Detect which cell encompasses the target text, then output its (X, Y) center coordinate. 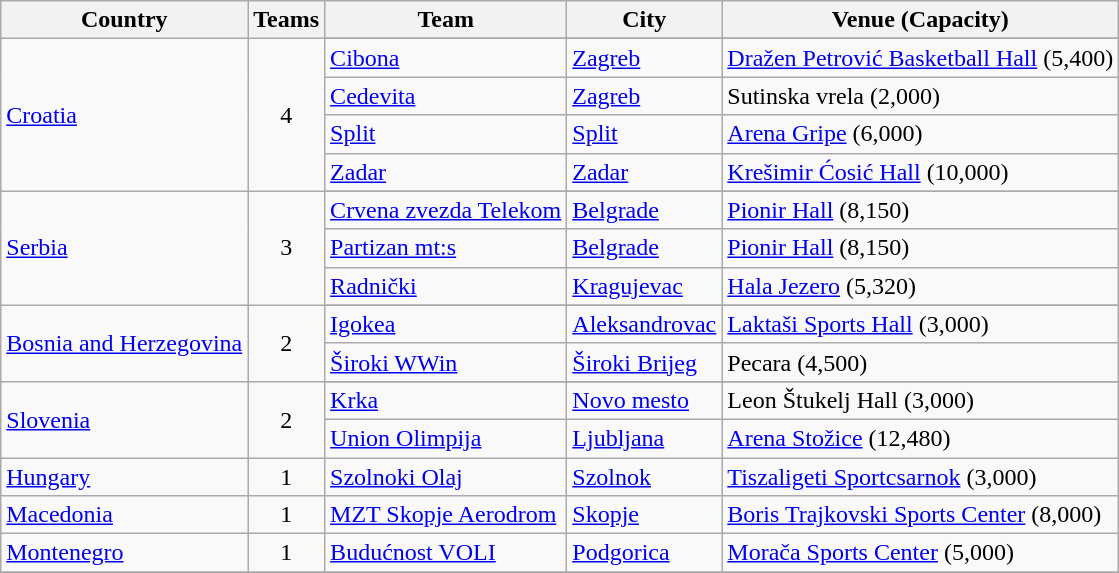
Arena Stožice (12,480) (920, 438)
Pecara (4,500) (920, 362)
Igokea (446, 324)
Union Olimpija (446, 438)
4 (286, 115)
Tiszaligeti Sportcsarnok (3,000) (920, 477)
3 (286, 248)
Cibona (446, 58)
Boris Trajkovski Sports Center (8,000) (920, 515)
Široki WWin (446, 362)
Venue (Capacity) (920, 20)
Krka (446, 400)
Teams (286, 20)
Sutinska vrela (2,000) (920, 96)
Arena Gripe (6,000) (920, 134)
Montenegro (124, 553)
Szolnok (644, 477)
Skopje (644, 515)
Cedevita (446, 96)
Laktaši Sports Hall (3,000) (920, 324)
Krešimir Ćosić Hall (10,000) (920, 172)
Podgorica (644, 553)
Macedonia (124, 515)
Szolnoki Olaj (446, 477)
Bosnia and Herzegovina (124, 343)
City (644, 20)
Leon Štukelj Hall (3,000) (920, 400)
Country (124, 20)
Aleksandrovac (644, 324)
MZT Skopje Aerodrom (446, 515)
Partizan mt:s (446, 248)
Široki Brijeg (644, 362)
Radnički (446, 286)
Crvena zvezda Telekom (446, 210)
Team (446, 20)
Slovenia (124, 419)
Morača Sports Center (5,000) (920, 553)
Ljubljana (644, 438)
Dražen Petrović Basketball Hall (5,400) (920, 58)
Croatia (124, 115)
Serbia (124, 248)
Hungary (124, 477)
Kragujevac (644, 286)
Novo mesto (644, 400)
Hala Jezero (5,320) (920, 286)
Budućnost VOLI (446, 553)
